Find where the given text appears and provide that cell's center as [x, y] coordinate. 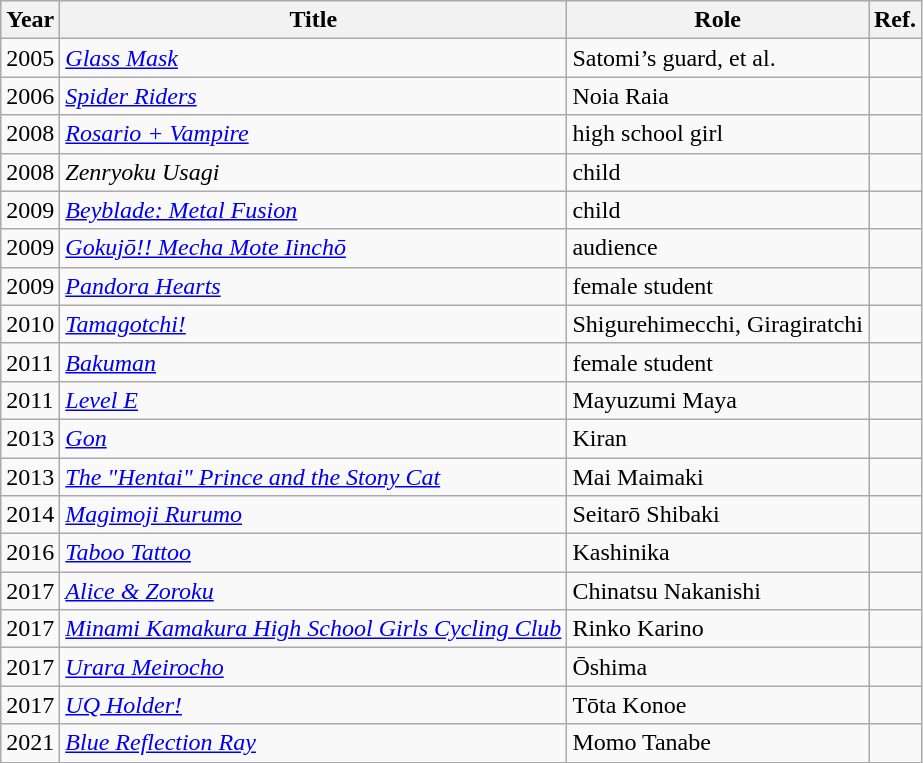
Tamagotchi! [314, 324]
Kashinika [718, 553]
Ōshima [718, 667]
Kiran [718, 438]
Satomi’s guard, et al. [718, 58]
Taboo Tattoo [314, 553]
Chinatsu Nakanishi [718, 591]
Tōta Konoe [718, 705]
Pandora Hearts [314, 286]
Alice & Zoroku [314, 591]
high school girl [718, 134]
Mai Maimaki [718, 477]
Beyblade: Metal Fusion [314, 210]
2021 [30, 743]
audience [718, 248]
Level E [314, 400]
Gokujō!! Mecha Mote Iinchō [314, 248]
2016 [30, 553]
2014 [30, 515]
Role [718, 20]
Magimoji Rurumo [314, 515]
Ref. [894, 20]
Shigurehimecchi, Giragiratchi [718, 324]
Gon [314, 438]
2005 [30, 58]
Title [314, 20]
Noia Raia [718, 96]
2006 [30, 96]
UQ Holder! [314, 705]
Year [30, 20]
Rosario + Vampire [314, 134]
Urara Meirocho [314, 667]
Spider Riders [314, 96]
Rinko Karino [718, 629]
Zenryoku Usagi [314, 172]
Minami Kamakura High School Girls Cycling Club [314, 629]
Seitarō Shibaki [718, 515]
Blue Reflection Ray [314, 743]
2010 [30, 324]
Momo Tanabe [718, 743]
Mayuzumi Maya [718, 400]
Glass Mask [314, 58]
The "Hentai" Prince and the Stony Cat [314, 477]
Bakuman [314, 362]
